Capture the cell that displays the provided text and extract its (x, y) central coordinate. 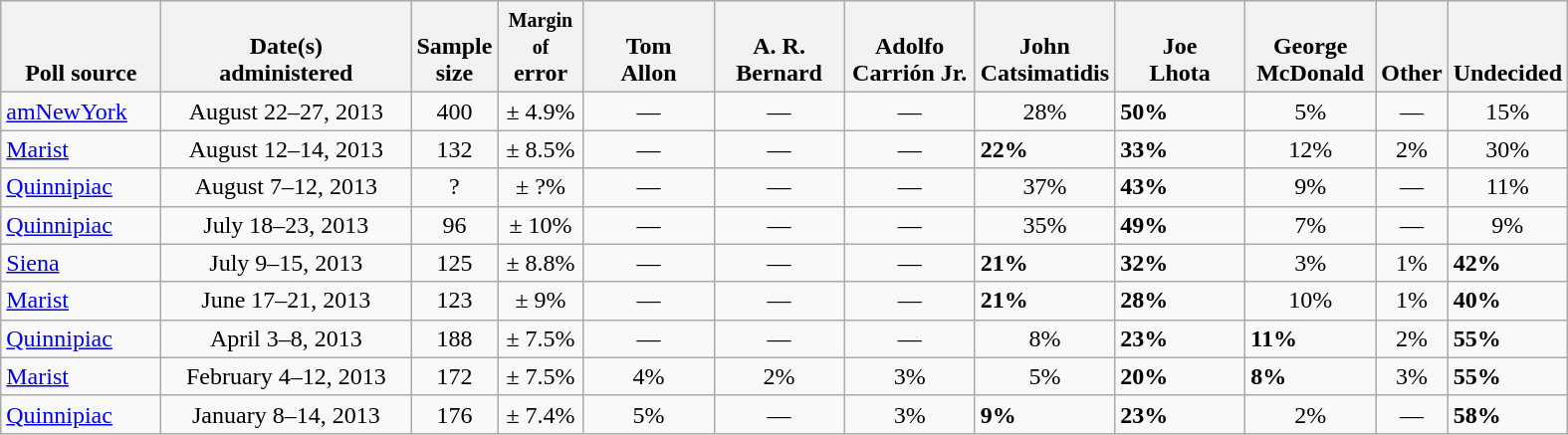
February 4–12, 2013 (287, 376)
JohnCatsimatidis (1044, 47)
Samplesize (454, 47)
32% (1181, 263)
? (454, 187)
Undecided (1507, 47)
Margin oferror (541, 47)
AdolfoCarrión Jr. (910, 47)
37% (1044, 187)
22% (1044, 149)
49% (1181, 225)
amNewYork (82, 111)
125 (454, 263)
7% (1310, 225)
50% (1181, 111)
± ?% (541, 187)
± 10% (541, 225)
35% (1044, 225)
42% (1507, 263)
JoeLhota (1181, 47)
12% (1310, 149)
30% (1507, 149)
123 (454, 301)
4% (649, 376)
August 12–14, 2013 (287, 149)
June 17–21, 2013 (287, 301)
40% (1507, 301)
176 (454, 414)
10% (1310, 301)
96 (454, 225)
± 7.4% (541, 414)
GeorgeMcDonald (1310, 47)
± 8.5% (541, 149)
August 7–12, 2013 (287, 187)
172 (454, 376)
400 (454, 111)
43% (1181, 187)
± 9% (541, 301)
January 8–14, 2013 (287, 414)
August 22–27, 2013 (287, 111)
July 18–23, 2013 (287, 225)
20% (1181, 376)
April 3–8, 2013 (287, 338)
Other (1412, 47)
Siena (82, 263)
July 9–15, 2013 (287, 263)
Poll source (82, 47)
132 (454, 149)
58% (1507, 414)
± 8.8% (541, 263)
33% (1181, 149)
± 4.9% (541, 111)
Date(s)administered (287, 47)
188 (454, 338)
TomAllon (649, 47)
A. R.Bernard (779, 47)
15% (1507, 111)
